Find where the given text appears and provide that cell's center as (x, y) coordinate. 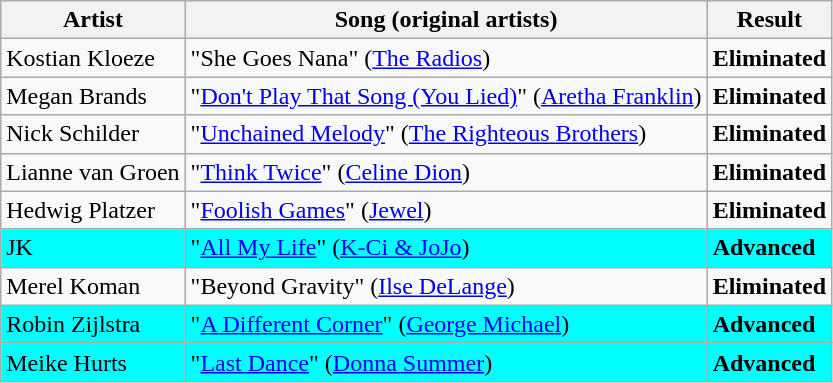
"A Different Corner" (George Michael) (446, 324)
"Foolish Games" (Jewel) (446, 210)
Robin Zijlstra (93, 324)
"Think Twice" (Celine Dion) (446, 172)
Hedwig Platzer (93, 210)
Megan Brands (93, 96)
"Unchained Melody" (The Righteous Brothers) (446, 134)
Artist (93, 20)
"All My Life" (K-Ci & JoJo) (446, 248)
"Last Dance" (Donna Summer) (446, 362)
"Beyond Gravity" (Ilse DeLange) (446, 286)
Song (original artists) (446, 20)
Merel Koman (93, 286)
Result (769, 20)
JK (93, 248)
"Don't Play That Song (You Lied)" (Aretha Franklin) (446, 96)
Lianne van Groen (93, 172)
Nick Schilder (93, 134)
Meike Hurts (93, 362)
"She Goes Nana" (The Radios) (446, 58)
Kostian Kloeze (93, 58)
